For the text-containing cell, return its midpoint in [X, Y] coordinate format. 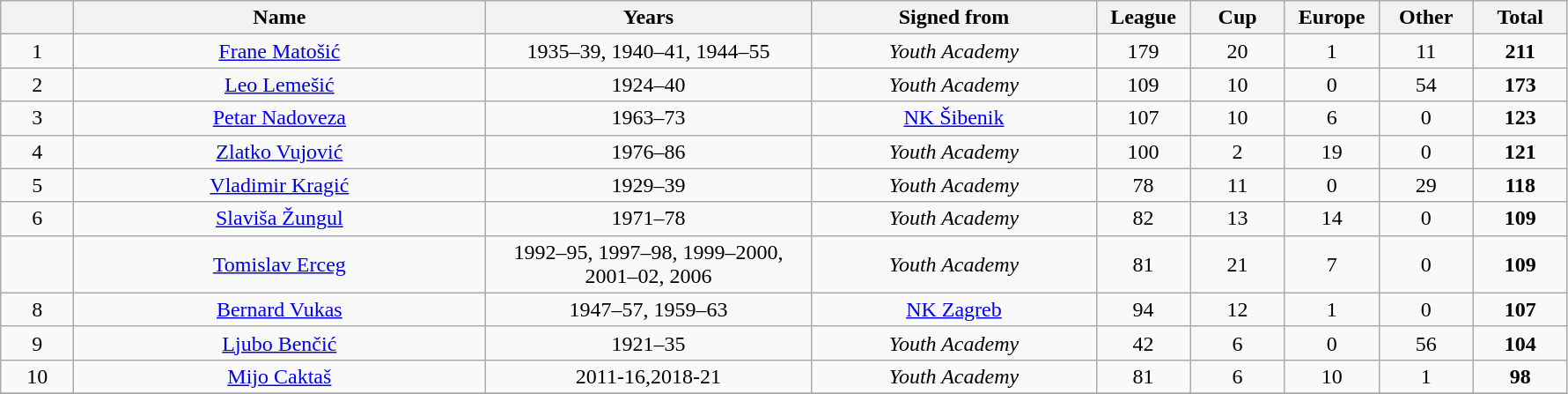
7 [1331, 264]
3 [37, 118]
29 [1426, 185]
League [1143, 18]
20 [1238, 51]
94 [1143, 309]
1924–40 [648, 85]
Bernard Vukas [280, 309]
Cup [1238, 18]
82 [1143, 219]
NK Zagreb [954, 309]
Tomislav Erceg [280, 264]
8 [37, 309]
56 [1426, 343]
Slaviša Žungul [280, 219]
1963–73 [648, 118]
1929–39 [648, 185]
Ljubo Benčić [280, 343]
4 [37, 152]
Total [1520, 18]
Name [280, 18]
Frane Matošić [280, 51]
Zlatko Vujović [280, 152]
1992–95, 1997–98, 1999–2000, 2001–02, 2006 [648, 264]
Leo Lemešić [280, 85]
14 [1331, 219]
2011-16,2018-21 [648, 376]
1935–39, 1940–41, 1944–55 [648, 51]
NK Šibenik [954, 118]
13 [1238, 219]
Vladimir Kragić [280, 185]
78 [1143, 185]
1921–35 [648, 343]
54 [1426, 85]
Signed from [954, 18]
179 [1143, 51]
1947–57, 1959–63 [648, 309]
21 [1238, 264]
42 [1143, 343]
104 [1520, 343]
118 [1520, 185]
100 [1143, 152]
Other [1426, 18]
Europe [1331, 18]
98 [1520, 376]
19 [1331, 152]
173 [1520, 85]
1971–78 [648, 219]
Years [648, 18]
1976–86 [648, 152]
5 [37, 185]
211 [1520, 51]
12 [1238, 309]
Mijo Caktaš [280, 376]
9 [37, 343]
123 [1520, 118]
Petar Nadoveza [280, 118]
121 [1520, 152]
